Return (x, y) of the center of cell containing provided text 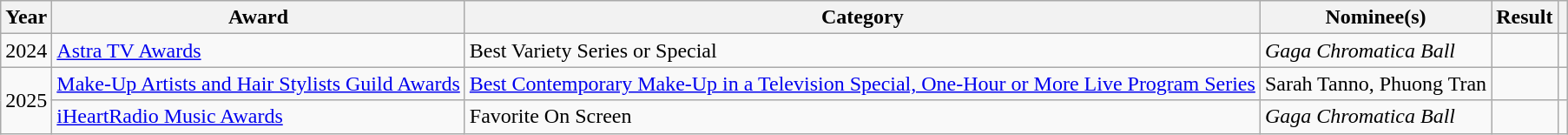
Astra TV Awards (259, 51)
Best Contemporary Make-Up in a Television Special, One-Hour or More Live Program Series (862, 84)
Best Variety Series or Special (862, 51)
iHeartRadio Music Awards (259, 117)
Result (1525, 17)
Nominee(s) (1375, 17)
Favorite On Screen (862, 117)
Sarah Tanno, Phuong Tran (1375, 84)
Award (259, 17)
Make-Up Artists and Hair Stylists Guild Awards (259, 84)
Category (862, 17)
2025 (26, 100)
2024 (26, 51)
Year (26, 17)
